Provide the [X, Y] coordinate of the cell's center where the given text is located.  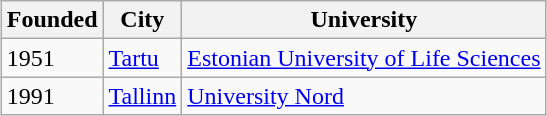
City [142, 20]
Estonian University of Life Sciences [364, 58]
1991 [52, 96]
University Nord [364, 96]
Founded [52, 20]
University [364, 20]
Tallinn [142, 96]
1951 [52, 58]
Tartu [142, 58]
